Provide the (x, y) coordinate of the cell's center where the given text is located.  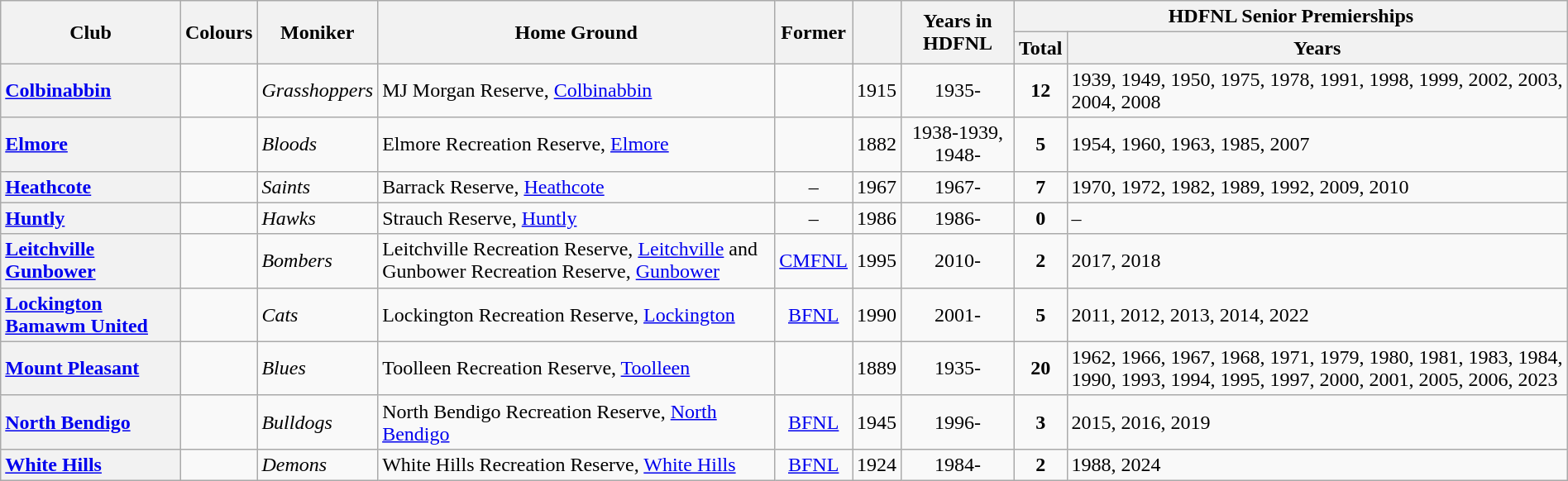
Hawks (318, 218)
1967- (958, 187)
2010- (958, 261)
20 (1040, 369)
Years in HDFNL (958, 32)
Bulldogs (318, 421)
Huntly (91, 218)
HDFNL Senior Premierships (1290, 17)
North Bendigo (91, 421)
MJ Morgan Reserve, Colbinabbin (576, 91)
Bombers (318, 261)
1967 (877, 187)
Former (814, 32)
1924 (877, 464)
Demons (318, 464)
3 (1040, 421)
1945 (877, 421)
Home Ground (576, 32)
1962, 1966, 1967, 1968, 1971, 1979, 1980, 1981, 1983, 1984, 1990, 1993, 1994, 1995, 1997, 2000, 2001, 2005, 2006, 2023 (1317, 369)
1996- (958, 421)
Toolleen Recreation Reserve, Toolleen (576, 369)
Moniker (318, 32)
1954, 1960, 1963, 1985, 2007 (1317, 144)
Blues (318, 369)
CMFNL (814, 261)
Saints (318, 187)
Colours (218, 32)
7 (1040, 187)
Leitchville Recreation Reserve, Leitchville and Gunbower Recreation Reserve, Gunbower (576, 261)
Lockington Bamawm United (91, 314)
1915 (877, 91)
12 (1040, 91)
Elmore (91, 144)
Strauch Reserve, Huntly (576, 218)
1882 (877, 144)
1986 (877, 218)
1889 (877, 369)
2011, 2012, 2013, 2014, 2022 (1317, 314)
2017, 2018 (1317, 261)
Years (1317, 48)
1990 (877, 314)
Cats (318, 314)
1984- (958, 464)
Elmore Recreation Reserve, Elmore (576, 144)
Club (91, 32)
1986- (958, 218)
Bloods (318, 144)
White Hills (91, 464)
Barrack Reserve, Heathcote (576, 187)
1939, 1949, 1950, 1975, 1978, 1991, 1998, 1999, 2002, 2003, 2004, 2008 (1317, 91)
Total (1040, 48)
1995 (877, 261)
1970, 1972, 1982, 1989, 1992, 2009, 2010 (1317, 187)
Lockington Recreation Reserve, Lockington (576, 314)
Colbinabbin (91, 91)
Leitchville Gunbower (91, 261)
Grasshoppers (318, 91)
Mount Pleasant (91, 369)
1988, 2024 (1317, 464)
1938-1939, 1948- (958, 144)
2001- (958, 314)
North Bendigo Recreation Reserve, North Bendigo (576, 421)
Heathcote (91, 187)
0 (1040, 218)
2015, 2016, 2019 (1317, 421)
White Hills Recreation Reserve, White Hills (576, 464)
